Provide the [x, y] coordinate of the cell's center where the given text is located.  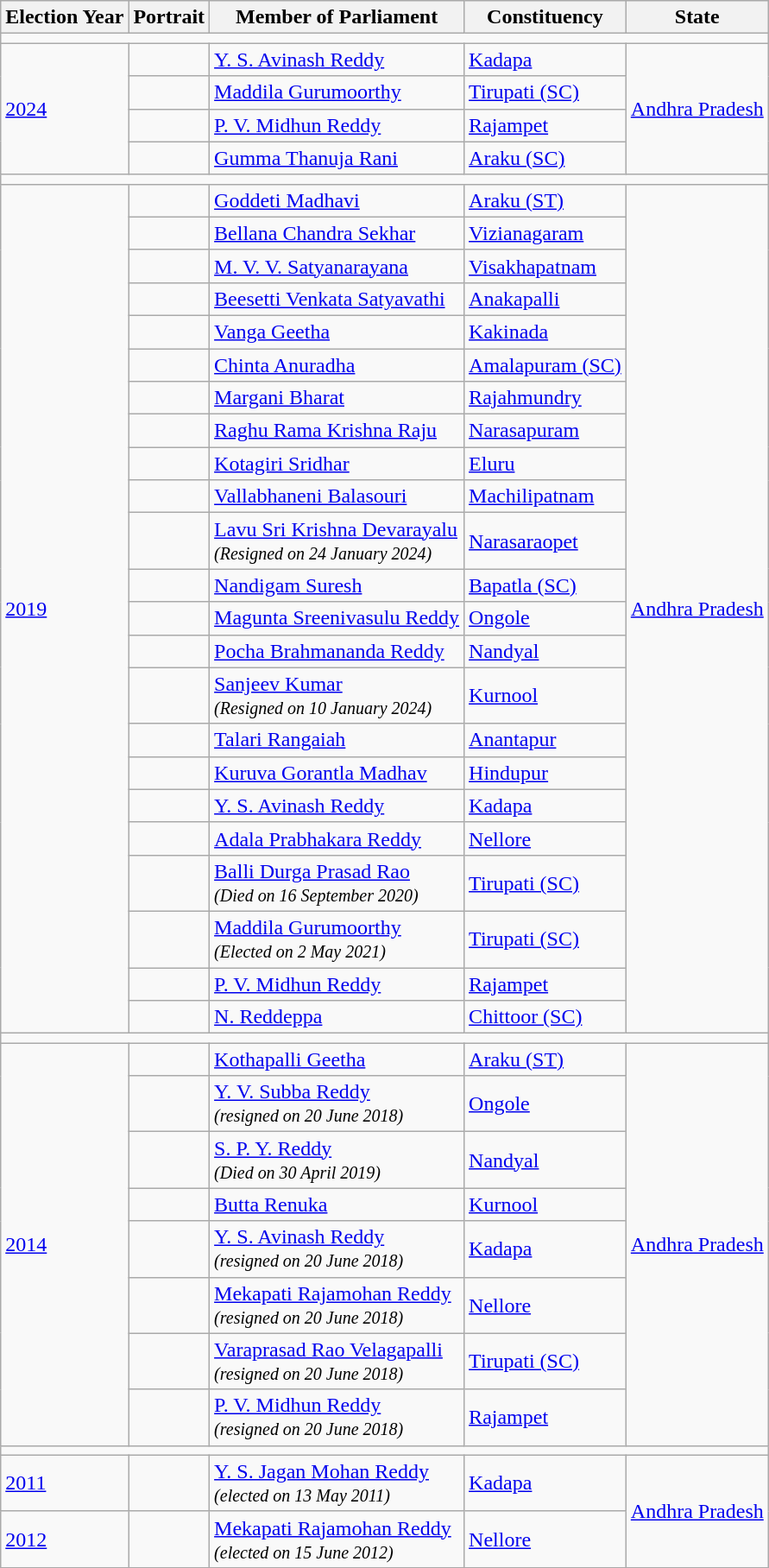
Bellana Chandra Sekhar [337, 233]
Balli Durga Prasad Rao(Died on 16 September 2020) [337, 882]
Kotagiri Sridhar [337, 464]
Anantapur [545, 740]
2012 [65, 1539]
2024 [65, 109]
State [697, 17]
Kuruva Gorantla Madhav [337, 773]
Visakhapatnam [545, 266]
Vizianagaram [545, 233]
Magunta Sreenivasulu Reddy [337, 618]
M. V. V. Satyanarayana [337, 266]
Y. S. Avinash Reddy(resigned on 20 June 2018) [337, 1249]
2019 [65, 608]
Y. S. Jagan Mohan Reddy(elected on 13 May 2011) [337, 1483]
Adala Prabhakara Reddy [337, 838]
Kakinada [545, 332]
S. P. Y. Reddy(Died on 30 April 2019) [337, 1160]
Mekapati Rajamohan Reddy(resigned on 20 June 2018) [337, 1306]
Butta Renuka [337, 1204]
2011 [65, 1483]
Margani Bharat [337, 398]
Nandigam Suresh [337, 585]
Lavu Sri Krishna Devarayalu(Resigned on 24 January 2024) [337, 541]
2014 [65, 1244]
Beesetti Venkata Satyavathi [337, 299]
Rajahmundry [545, 398]
Sanjeev Kumar(Resigned on 10 January 2024) [337, 696]
Constituency [545, 17]
Member of Parliament [337, 17]
Vanga Geetha [337, 332]
Election Year [65, 17]
Machilipatnam [545, 496]
Mekapati Rajamohan Reddy(elected on 15 June 2012) [337, 1539]
Portrait [169, 17]
Vallabhaneni Balasouri [337, 496]
Anakapalli [545, 299]
Pocha Brahmananda Reddy [337, 651]
Raghu Rama Krishna Raju [337, 431]
Goddeti Madhavi [337, 200]
P. V. Midhun Reddy(resigned on 20 June 2018) [337, 1418]
Araku (SC) [545, 158]
Talari Rangaiah [337, 740]
Amalapuram (SC) [545, 365]
N. Reddeppa [337, 1017]
Narasaraopet [545, 541]
Eluru [545, 464]
Maddila Gurumoorthy(Elected on 2 May 2021) [337, 939]
Chinta Anuradha [337, 365]
Narasapuram [545, 431]
Maddila Gurumoorthy [337, 92]
Kothapalli Geetha [337, 1059]
Gumma Thanuja Rani [337, 158]
Bapatla (SC) [545, 585]
Chittoor (SC) [545, 1017]
Y. V. Subba Reddy(resigned on 20 June 2018) [337, 1103]
Varaprasad Rao Velagapalli(resigned on 20 June 2018) [337, 1361]
Hindupur [545, 773]
